Scan for the cell matching the given text and deliver its (x, y) coordinate at center. 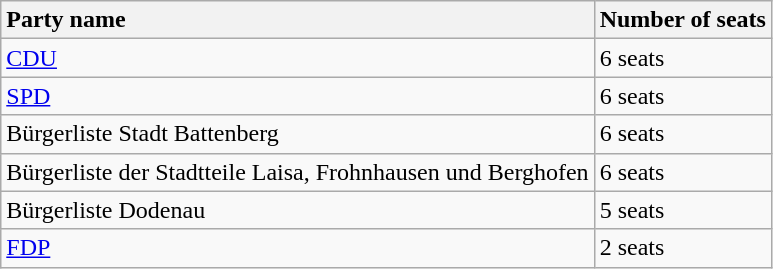
CDU (298, 58)
Number of seats (682, 20)
5 seats (682, 210)
Bürgerliste Dodenau (298, 210)
Bürgerliste der Stadtteile Laisa, Frohnhausen und Berghofen (298, 172)
SPD (298, 96)
2 seats (682, 248)
Bürgerliste Stadt Battenberg (298, 134)
Party name (298, 20)
FDP (298, 248)
